Provide the [x, y] coordinate of the cell's center where the given text is located.  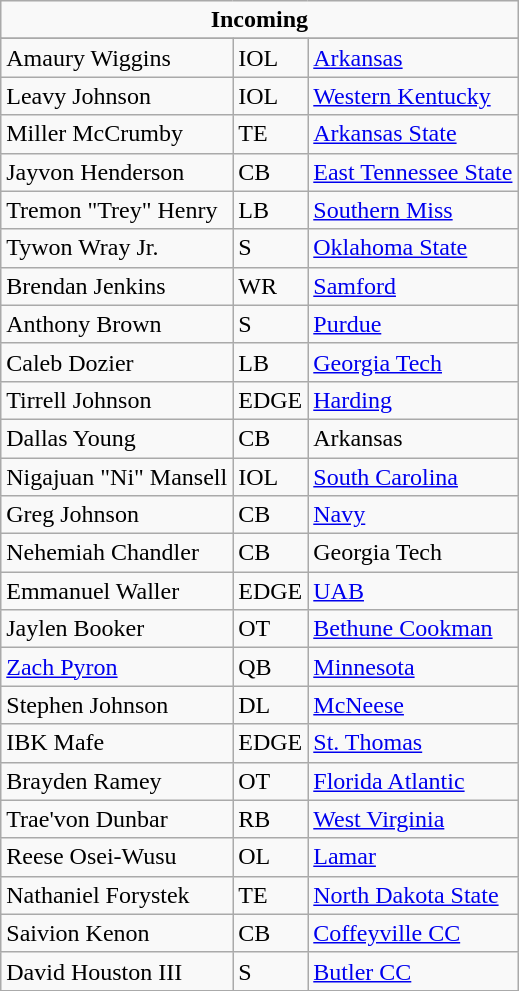
RB [270, 819]
OL [270, 857]
Tirrell Johnson [117, 400]
Tremon "Trey" Henry [117, 210]
Reese Osei-Wusu [117, 857]
Tywon Wray Jr. [117, 248]
Miller McCrumby [117, 134]
WR [270, 286]
Amaury Wiggins [117, 58]
Nigajuan "Ni" Mansell [117, 477]
Arkansas State [413, 134]
Leavy Johnson [117, 96]
Dallas Young [117, 438]
Oklahoma State [413, 248]
Nathaniel Forystek [117, 895]
QB [270, 667]
Samford [413, 286]
McNeese [413, 705]
Nehemiah Chandler [117, 553]
North Dakota State [413, 895]
Greg Johnson [117, 515]
Florida Atlantic [413, 781]
Incoming [260, 20]
Southern Miss [413, 210]
Stephen Johnson [117, 705]
Trae'von Dunbar [117, 819]
St. Thomas [413, 743]
Butler CC [413, 971]
West Virginia [413, 819]
Jaylen Booker [117, 629]
Western Kentucky [413, 96]
UAB [413, 591]
Anthony Brown [117, 324]
Jayvon Henderson [117, 172]
Harding [413, 400]
DL [270, 705]
Zach Pyron [117, 667]
Saivion Kenon [117, 933]
Caleb Dozier [117, 362]
Purdue [413, 324]
Navy [413, 515]
Brayden Ramey [117, 781]
South Carolina [413, 477]
IBK Mafe [117, 743]
Emmanuel Waller [117, 591]
Bethune Cookman [413, 629]
Brendan Jenkins [117, 286]
Lamar [413, 857]
East Tennessee State [413, 172]
Coffeyville CC [413, 933]
Minnesota [413, 667]
David Houston III [117, 971]
